Output the (X, Y) coordinate of the center of the cell containing the given text.  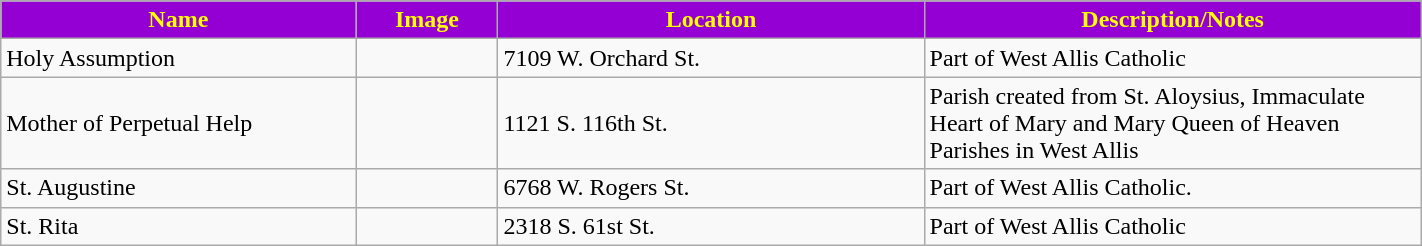
Image (427, 20)
Parish created from St. Aloysius, Immaculate Heart of Mary and Mary Queen of Heaven Parishes in West Allis (1172, 123)
1121 S. 116th St. (711, 123)
Mother of Perpetual Help (178, 123)
St. Augustine (178, 188)
Description/Notes (1172, 20)
St. Rita (178, 226)
Holy Assumption (178, 58)
2318 S. 61st St. (711, 226)
Part of West Allis Catholic. (1172, 188)
7109 W. Orchard St. (711, 58)
6768 W. Rogers St. (711, 188)
Location (711, 20)
Name (178, 20)
